Detect which cell encompasses the target text, then output its [x, y] center coordinate. 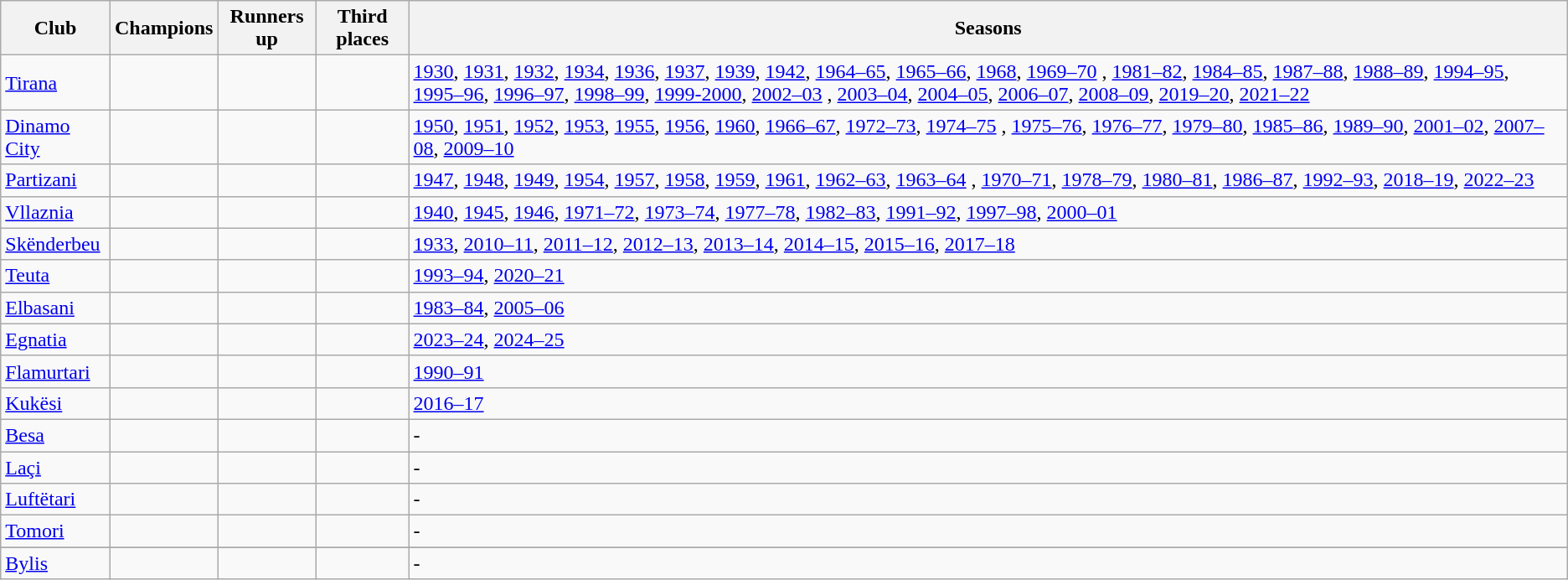
Champions [163, 28]
Third places [362, 28]
Tomori [55, 531]
2023–24, 2024–25 [988, 339]
2016–17 [988, 403]
Bylis [55, 563]
Egnatia [55, 339]
Club [55, 28]
Kukësi [55, 403]
Tirana [55, 82]
1940, 1945, 1946, 1971–72, 1973–74, 1977–78, 1982–83, 1991–92, 1997–98, 2000–01 [988, 212]
1950, 1951, 1952, 1953, 1955, 1956, 1960, 1966–67, 1972–73, 1974–75 , 1975–76, 1976–77, 1979–80, 1985–86, 1989–90, 2001–02, 2007–08, 2009–10 [988, 137]
Luftëtari [55, 500]
1993–94, 2020–21 [988, 276]
Teuta [55, 276]
1947, 1948, 1949, 1954, 1957, 1958, 1959, 1961, 1962–63, 1963–64 , 1970–71, 1978–79, 1980–81, 1986–87, 1992–93, 2018–19, 2022–23 [988, 180]
Partizani [55, 180]
Flamurtari [55, 371]
Runners up [266, 28]
1933, 2010–11, 2011–12, 2012–13, 2013–14, 2014–15, 2015–16, 2017–18 [988, 244]
1990–91 [988, 371]
Seasons [988, 28]
Elbasani [55, 308]
Skënderbeu [55, 244]
1983–84, 2005–06 [988, 308]
Vllaznia [55, 212]
Besa [55, 435]
Laçi [55, 467]
Dinamo City [55, 137]
